Determine the (x, y) coordinate at the center of the cell enclosing the given text.  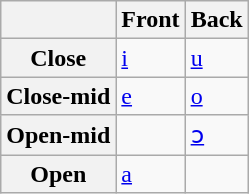
Open-mid (58, 135)
u (216, 58)
e (150, 96)
Close-mid (58, 96)
ɔ (216, 135)
Open (58, 173)
Close (58, 58)
Front (150, 20)
a (150, 173)
i (150, 58)
Back (216, 20)
o (216, 96)
